For the text-containing cell, return its midpoint in [X, Y] coordinate format. 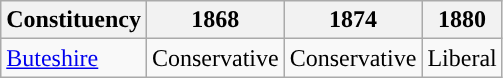
1880 [462, 20]
Constituency [74, 20]
1868 [215, 20]
Buteshire [74, 58]
Liberal [462, 58]
1874 [353, 20]
